Locate the cell with the specified text and output its [X, Y] center coordinate. 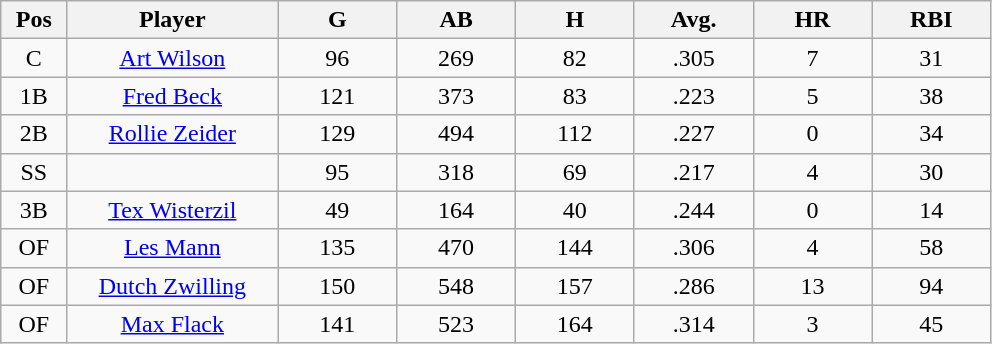
112 [574, 134]
.244 [694, 210]
95 [338, 172]
40 [574, 210]
.217 [694, 172]
141 [338, 324]
Player [172, 20]
82 [574, 58]
129 [338, 134]
2B [34, 134]
157 [574, 286]
31 [932, 58]
C [34, 58]
5 [812, 96]
H [574, 20]
3B [34, 210]
SS [34, 172]
34 [932, 134]
RBI [932, 20]
144 [574, 248]
HR [812, 20]
14 [932, 210]
.227 [694, 134]
Art Wilson [172, 58]
318 [456, 172]
.305 [694, 58]
38 [932, 96]
.223 [694, 96]
7 [812, 58]
30 [932, 172]
49 [338, 210]
.286 [694, 286]
94 [932, 286]
523 [456, 324]
Max Flack [172, 324]
Fred Beck [172, 96]
121 [338, 96]
135 [338, 248]
45 [932, 324]
470 [456, 248]
494 [456, 134]
Rollie Zeider [172, 134]
3 [812, 324]
.306 [694, 248]
269 [456, 58]
Tex Wisterzil [172, 210]
548 [456, 286]
1B [34, 96]
83 [574, 96]
G [338, 20]
Dutch Zwilling [172, 286]
96 [338, 58]
Les Mann [172, 248]
13 [812, 286]
AB [456, 20]
150 [338, 286]
.314 [694, 324]
Pos [34, 20]
58 [932, 248]
373 [456, 96]
69 [574, 172]
Avg. [694, 20]
